Output the [x, y] coordinate of the center of the cell containing the given text.  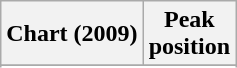
Peakposition [189, 34]
Chart (2009) [72, 34]
